Capture the cell that displays the provided text and extract its [x, y] central coordinate. 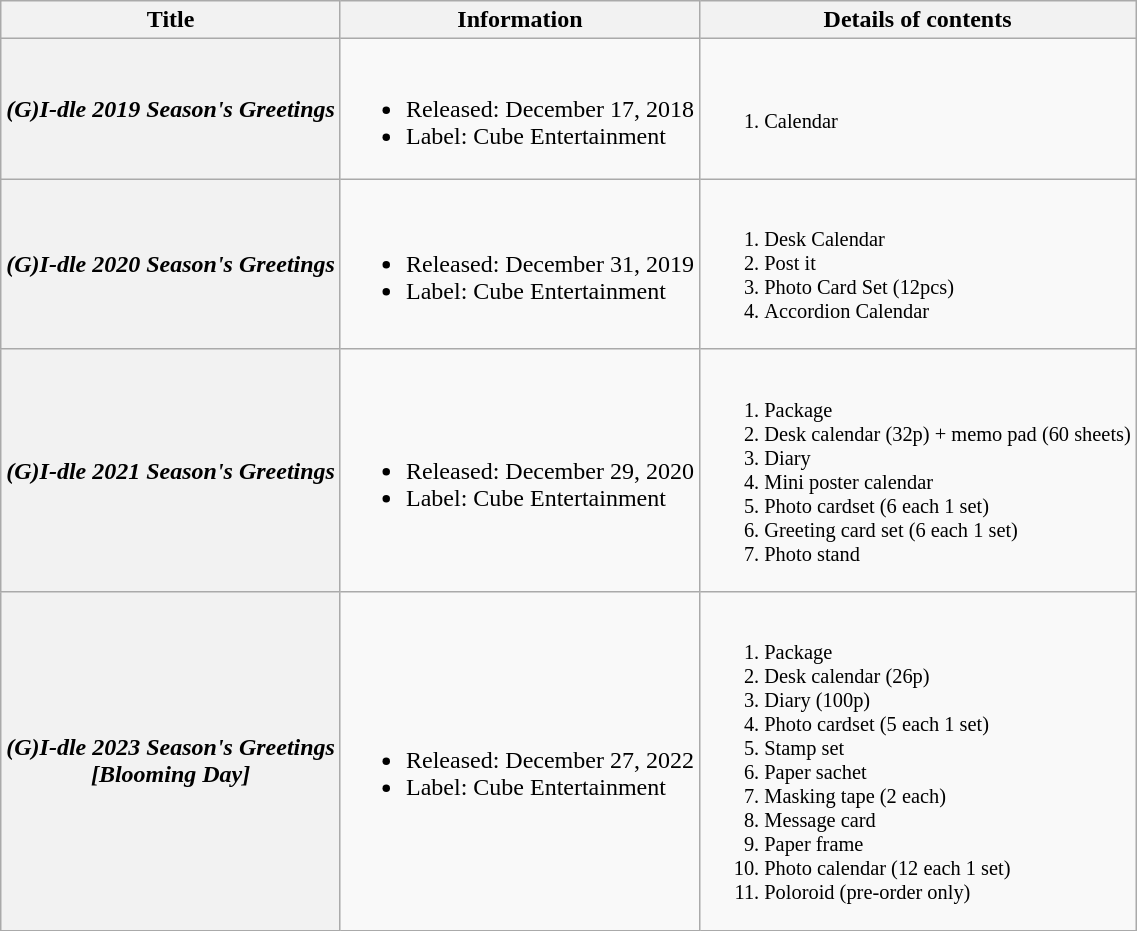
(G)I-dle 2019 Season's Greetings [171, 109]
Released: December 17, 2018Label: Cube Entertainment [520, 109]
Released: December 29, 2020Label: Cube Entertainment [520, 470]
Title [171, 20]
Calendar [917, 109]
Information [520, 20]
PackageDesk calendar (32p) + memo pad (60 sheets)DiaryMini poster calendarPhoto cardset (6 each 1 set)Greeting card set (6 each 1 set)Photo stand [917, 470]
Released: December 31, 2019Label: Cube Entertainment [520, 264]
(G)I-dle 2023 Season's Greetings [Blooming Day] [171, 761]
Desk CalendarPost itPhoto Card Set (12pcs)Accordion Calendar [917, 264]
Details of contents [917, 20]
(G)I-dle 2020 Season's Greetings [171, 264]
(G)I-dle 2021 Season's Greetings [171, 470]
Released: December 27, 2022Label: Cube Entertainment [520, 761]
